For the text-containing cell, return its midpoint in (X, Y) coordinate format. 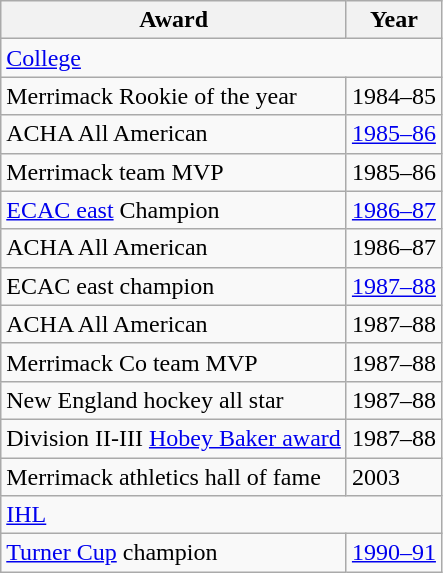
Merrimack athletics hall of fame (174, 477)
Turner Cup champion (174, 553)
Merrimack Co team MVP (174, 362)
1984–85 (394, 96)
Merrimack Rookie of the year (174, 96)
2003 (394, 477)
New England hockey all star (174, 400)
IHL (222, 515)
Year (394, 20)
College (222, 58)
Division II-III Hobey Baker award (174, 438)
Merrimack team MVP (174, 172)
1990–91 (394, 553)
Award (174, 20)
ECAC east champion (174, 286)
ECAC east Champion (174, 210)
